Scan for the cell matching the given text and deliver its (x, y) coordinate at center. 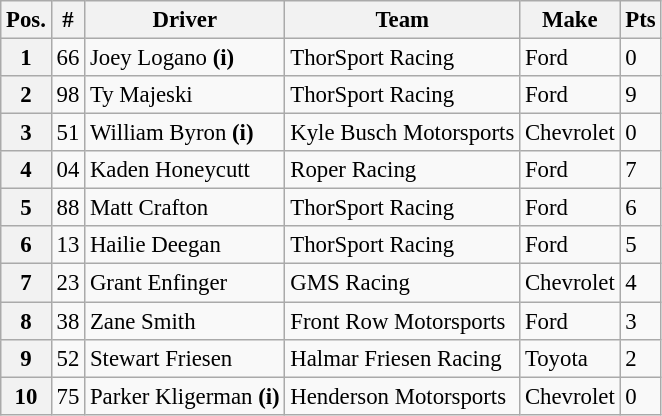
Pts (640, 20)
Pos. (26, 20)
1 (26, 58)
Stewart Friesen (185, 358)
Halmar Friesen Racing (402, 358)
10 (26, 396)
Joey Logano (i) (185, 58)
66 (68, 58)
Kaden Honeycutt (185, 170)
04 (68, 170)
Make (570, 20)
38 (68, 321)
# (68, 20)
Zane Smith (185, 321)
13 (68, 245)
Parker Kligerman (i) (185, 396)
Kyle Busch Motorsports (402, 133)
Front Row Motorsports (402, 321)
William Byron (i) (185, 133)
Driver (185, 20)
Henderson Motorsports (402, 396)
Team (402, 20)
52 (68, 358)
98 (68, 95)
23 (68, 283)
75 (68, 396)
GMS Racing (402, 283)
Matt Crafton (185, 208)
Hailie Deegan (185, 245)
Roper Racing (402, 170)
Grant Enfinger (185, 283)
8 (26, 321)
88 (68, 208)
51 (68, 133)
Ty Majeski (185, 95)
Toyota (570, 358)
